Locate the cell with the specified text and output its [x, y] center coordinate. 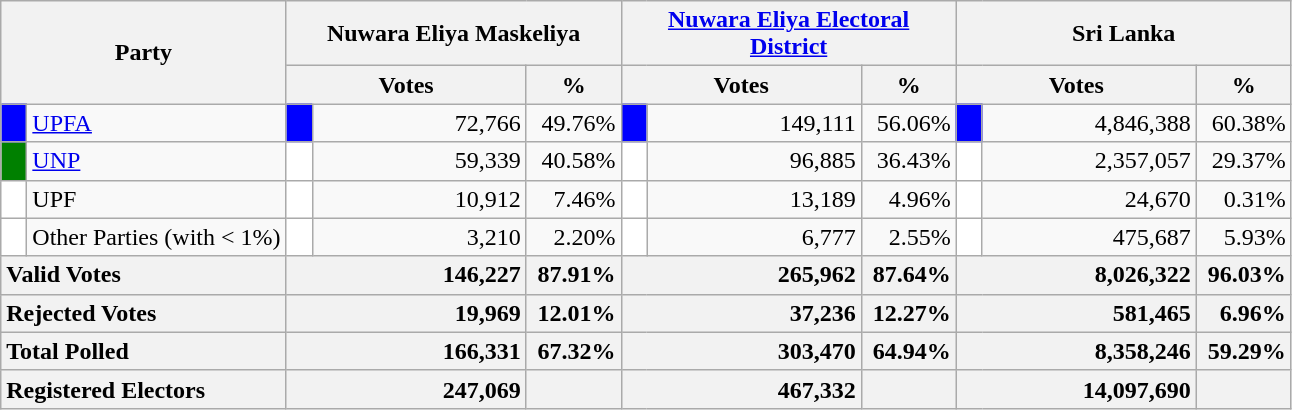
149,111 [754, 123]
2,357,057 [1089, 161]
40.58% [574, 161]
166,331 [406, 351]
19,969 [406, 313]
12.01% [574, 313]
2.20% [574, 237]
87.91% [574, 275]
Other Parties (with < 1%) [156, 237]
13,189 [754, 199]
8,358,246 [1076, 351]
Registered Electors [144, 389]
Rejected Votes [144, 313]
14,097,690 [1076, 389]
146,227 [406, 275]
Nuwara Eliya Maskeliya [454, 34]
Nuwara Eliya Electoral District [788, 34]
0.31% [1244, 199]
36.43% [908, 161]
UPFA [156, 123]
6,777 [754, 237]
4.96% [908, 199]
Total Polled [144, 351]
4,846,388 [1089, 123]
475,687 [1089, 237]
247,069 [406, 389]
Sri Lanka [1124, 34]
581,465 [1076, 313]
12.27% [908, 313]
8,026,322 [1076, 275]
29.37% [1244, 161]
Valid Votes [144, 275]
265,962 [741, 275]
37,236 [741, 313]
56.06% [908, 123]
467,332 [741, 389]
6.96% [1244, 313]
96,885 [754, 161]
59,339 [419, 161]
3,210 [419, 237]
87.64% [908, 275]
10,912 [419, 199]
UPF [156, 199]
96.03% [1244, 275]
303,470 [741, 351]
24,670 [1089, 199]
72,766 [419, 123]
67.32% [574, 351]
2.55% [908, 237]
7.46% [574, 199]
Party [144, 52]
59.29% [1244, 351]
UNP [156, 161]
5.93% [1244, 237]
64.94% [908, 351]
60.38% [1244, 123]
49.76% [574, 123]
